Extract the [x, y] coordinate from the center of the cell holding the provided text.  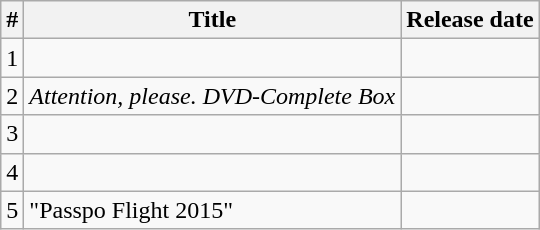
Attention, please. DVD-Complete Box [212, 96]
"Passpo Flight 2015" [212, 210]
1 [12, 58]
5 [12, 210]
Release date [470, 20]
2 [12, 96]
4 [12, 172]
3 [12, 134]
Title [212, 20]
# [12, 20]
